Locate the cell with the specified text and output its [X, Y] center coordinate. 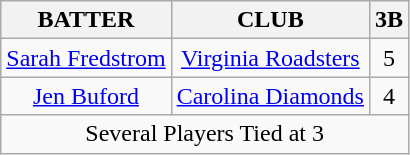
CLUB [270, 20]
Carolina Diamonds [270, 96]
3B [388, 20]
4 [388, 96]
BATTER [86, 20]
Virginia Roadsters [270, 58]
Sarah Fredstrom [86, 58]
5 [388, 58]
Jen Buford [86, 96]
Several Players Tied at 3 [205, 134]
